From the cell containing the given text, extract its center point as (x, y) coordinate. 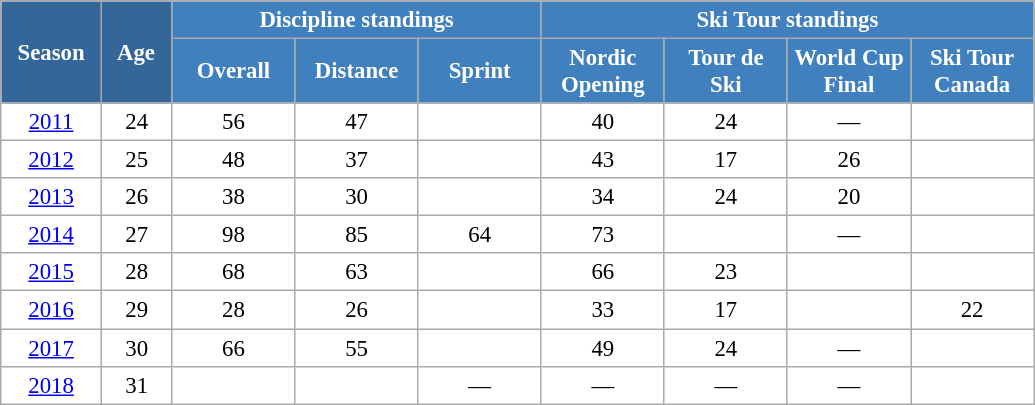
2013 (52, 197)
Sprint (480, 72)
2012 (52, 160)
98 (234, 235)
64 (480, 235)
Ski Tour standings (787, 20)
25 (136, 160)
29 (136, 310)
33 (602, 310)
27 (136, 235)
2014 (52, 235)
Season (52, 52)
22 (972, 310)
2015 (52, 273)
40 (602, 122)
Overall (234, 72)
Tour deSki (726, 72)
63 (356, 273)
Distance (356, 72)
20 (848, 197)
73 (602, 235)
Ski TourCanada (972, 72)
23 (726, 273)
Age (136, 52)
55 (356, 348)
85 (356, 235)
2016 (52, 310)
37 (356, 160)
2011 (52, 122)
47 (356, 122)
34 (602, 197)
NordicOpening (602, 72)
Discipline standings (356, 20)
68 (234, 273)
56 (234, 122)
38 (234, 197)
43 (602, 160)
2018 (52, 385)
49 (602, 348)
2017 (52, 348)
World CupFinal (848, 72)
31 (136, 385)
48 (234, 160)
